Search for the cell housing the specified text and yield its [x, y] center coordinate. 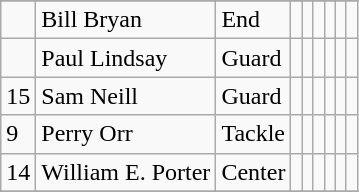
Perry Orr [126, 134]
15 [18, 96]
William E. Porter [126, 172]
End [254, 20]
Center [254, 172]
14 [18, 172]
Sam Neill [126, 96]
Tackle [254, 134]
Paul Lindsay [126, 58]
Bill Bryan [126, 20]
9 [18, 134]
